Detect which cell encompasses the target text, then output its (x, y) center coordinate. 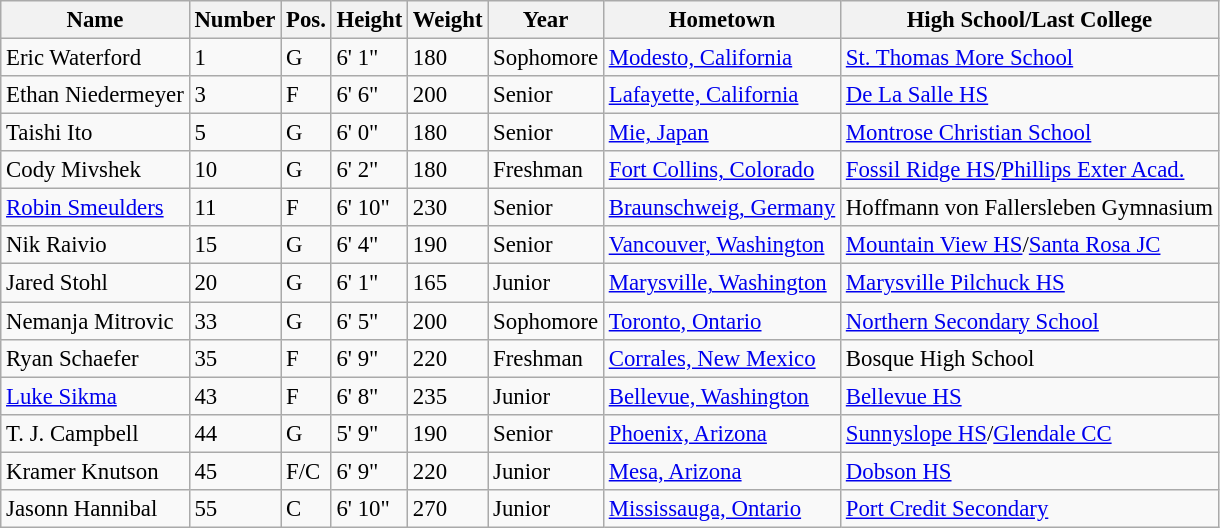
De La Salle HS (1030, 95)
Luke Sikma (95, 396)
Number (235, 20)
Weight (448, 20)
Mie, Japan (722, 133)
43 (235, 396)
Sunnyslope HS/Glendale CC (1030, 433)
High School/Last College (1030, 20)
35 (235, 358)
Year (546, 20)
Northern Secondary School (1030, 321)
Bellevue HS (1030, 396)
Cody Mivshek (95, 170)
Mountain View HS/Santa Rosa JC (1030, 245)
6' 2" (369, 170)
11 (235, 208)
20 (235, 283)
5 (235, 133)
Corrales, New Mexico (722, 358)
55 (235, 509)
T. J. Campbell (95, 433)
165 (448, 283)
6' 8" (369, 396)
33 (235, 321)
Fort Collins, Colorado (722, 170)
Nik Raivio (95, 245)
Montrose Christian School (1030, 133)
3 (235, 95)
235 (448, 396)
Mississauga, Ontario (722, 509)
Jared Stohl (95, 283)
F/C (306, 471)
Mesa, Arizona (722, 471)
Hoffmann von Fallersleben Gymnasium (1030, 208)
Ethan Niedermeyer (95, 95)
Marysville, Washington (722, 283)
45 (235, 471)
Vancouver, Washington (722, 245)
Modesto, California (722, 58)
Fossil Ridge HS/Phillips Exter Acad. (1030, 170)
Hometown (722, 20)
Taishi Ito (95, 133)
Robin Smeulders (95, 208)
270 (448, 509)
Nemanja Mitrovic (95, 321)
Bosque High School (1030, 358)
Braunschweig, Germany (722, 208)
Eric Waterford (95, 58)
6' 6" (369, 95)
St. Thomas More School (1030, 58)
15 (235, 245)
230 (448, 208)
Pos. (306, 20)
Dobson HS (1030, 471)
10 (235, 170)
1 (235, 58)
Marysville Pilchuck HS (1030, 283)
6' 4" (369, 245)
Toronto, Ontario (722, 321)
6' 5" (369, 321)
Jasonn Hannibal (95, 509)
44 (235, 433)
6' 0" (369, 133)
Ryan Schaefer (95, 358)
Height (369, 20)
Kramer Knutson (95, 471)
Lafayette, California (722, 95)
Phoenix, Arizona (722, 433)
Bellevue, Washington (722, 396)
C (306, 509)
5' 9" (369, 433)
Name (95, 20)
Port Credit Secondary (1030, 509)
